Return [x, y] of the center of cell containing provided text 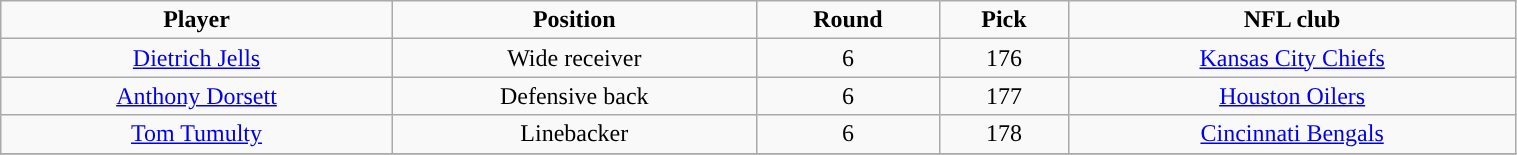
Wide receiver [574, 58]
NFL club [1292, 20]
Tom Tumulty [197, 134]
176 [1004, 58]
178 [1004, 134]
Position [574, 20]
Player [197, 20]
Anthony Dorsett [197, 96]
Kansas City Chiefs [1292, 58]
Cincinnati Bengals [1292, 134]
Pick [1004, 20]
Dietrich Jells [197, 58]
Linebacker [574, 134]
177 [1004, 96]
Houston Oilers [1292, 96]
Round [848, 20]
Defensive back [574, 96]
